Determine the (x, y) coordinate at the center of the cell enclosing the given text.  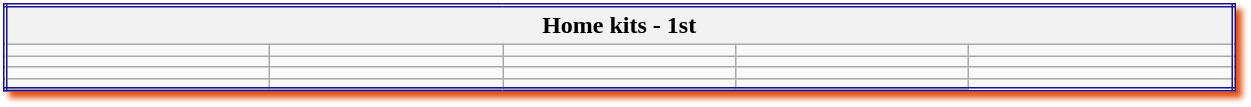
Home kits - 1st (619, 25)
